Locate the cell with the specified text and output its (x, y) center coordinate. 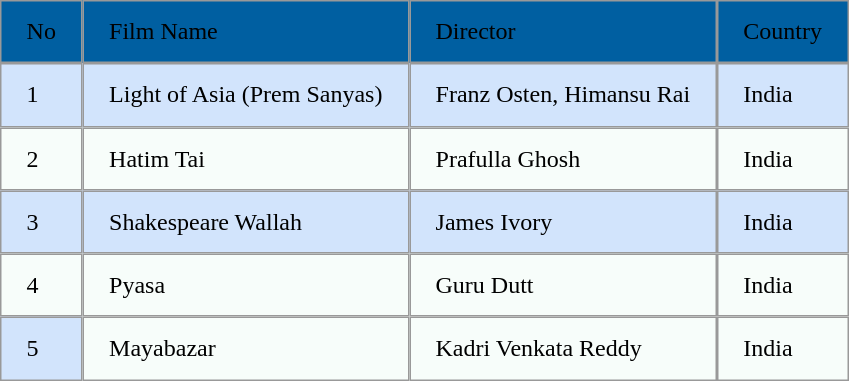
Shakespeare Wallah (245, 222)
Kadri Venkata Reddy (563, 348)
2 (41, 158)
Country (783, 32)
5 (41, 348)
No (41, 32)
1 (41, 94)
Pyasa (245, 286)
3 (41, 222)
Guru Dutt (563, 286)
Film Name (245, 32)
Light of Asia (Prem Sanyas) (245, 94)
4 (41, 286)
Prafulla Ghosh (563, 158)
Franz Osten, Himansu Rai (563, 94)
Mayabazar (245, 348)
James Ivory (563, 222)
Hatim Tai (245, 158)
Director (563, 32)
